Capture the cell that displays the provided text and extract its [X, Y] central coordinate. 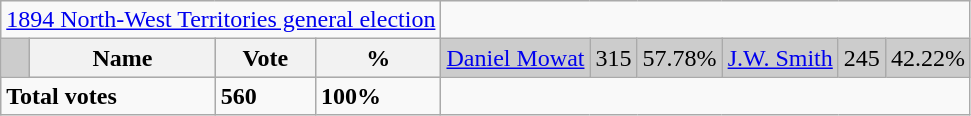
560 [265, 96]
% [378, 58]
Total votes [108, 96]
J.W. Smith [780, 58]
57.78% [680, 58]
315 [614, 58]
100% [378, 96]
245 [862, 58]
1894 North-West Territories general election [221, 20]
Vote [265, 58]
Name [123, 58]
Daniel Mowat [516, 58]
42.22% [928, 58]
